Identify which cell holds the provided text, then report its [x, y] central coordinate. 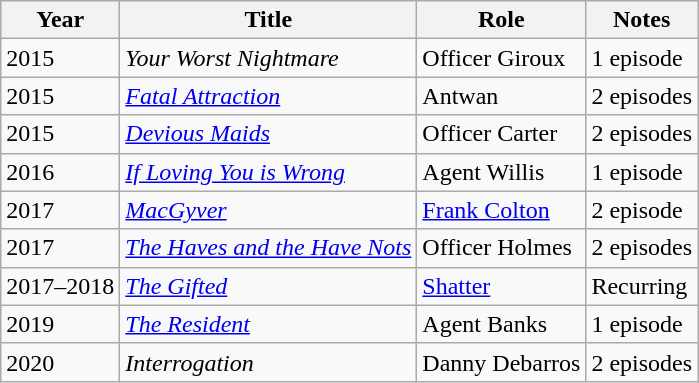
Agent Willis [502, 172]
Title [268, 20]
Antwan [502, 96]
Officer Holmes [502, 248]
2019 [60, 324]
The Haves and the Have Nots [268, 248]
Officer Giroux [502, 58]
Notes [642, 20]
2 episode [642, 210]
Frank Colton [502, 210]
Officer Carter [502, 134]
2020 [60, 362]
2016 [60, 172]
Danny Debarros [502, 362]
Devious Maids [268, 134]
If Loving You is Wrong [268, 172]
Year [60, 20]
2017–2018 [60, 286]
Shatter [502, 286]
Fatal Attraction [268, 96]
MacGyver [268, 210]
The Resident [268, 324]
Recurring [642, 286]
Agent Banks [502, 324]
Interrogation [268, 362]
Your Worst Nightmare [268, 58]
Role [502, 20]
The Gifted [268, 286]
